Output the [x, y] coordinate of the center of the cell containing the given text.  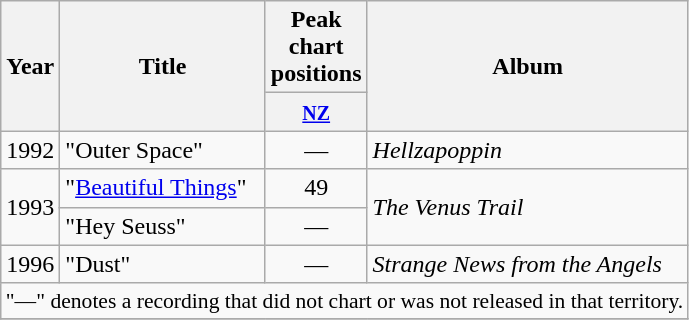
Album [528, 66]
"Dust" [163, 264]
Peak chart positions [316, 47]
"Outer Space" [163, 150]
1992 [30, 150]
Hellzapoppin [528, 150]
1996 [30, 264]
"Hey Seuss" [163, 226]
49 [316, 188]
Year [30, 66]
Title [163, 66]
1993 [30, 207]
"—" denotes a recording that did not chart or was not released in that territory. [345, 301]
Strange News from the Angels [528, 264]
"Beautiful Things" [163, 188]
NZ [316, 112]
The Venus Trail [528, 207]
